Output the (x, y) coordinate of the center of the cell containing the given text.  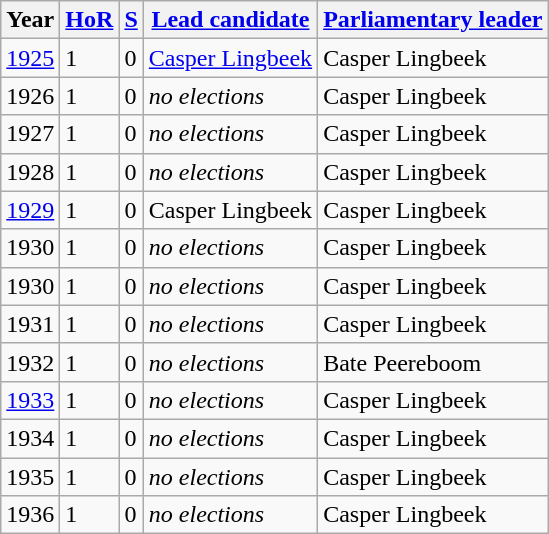
HoR (90, 20)
1927 (30, 134)
Lead candidate (230, 20)
1932 (30, 362)
1929 (30, 210)
Bate Peereboom (433, 362)
1931 (30, 324)
1926 (30, 96)
1925 (30, 58)
1935 (30, 477)
Parliamentary leader (433, 20)
S (131, 20)
1928 (30, 172)
Year (30, 20)
1933 (30, 400)
1934 (30, 438)
1936 (30, 515)
